Search for the cell housing the specified text and yield its (x, y) center coordinate. 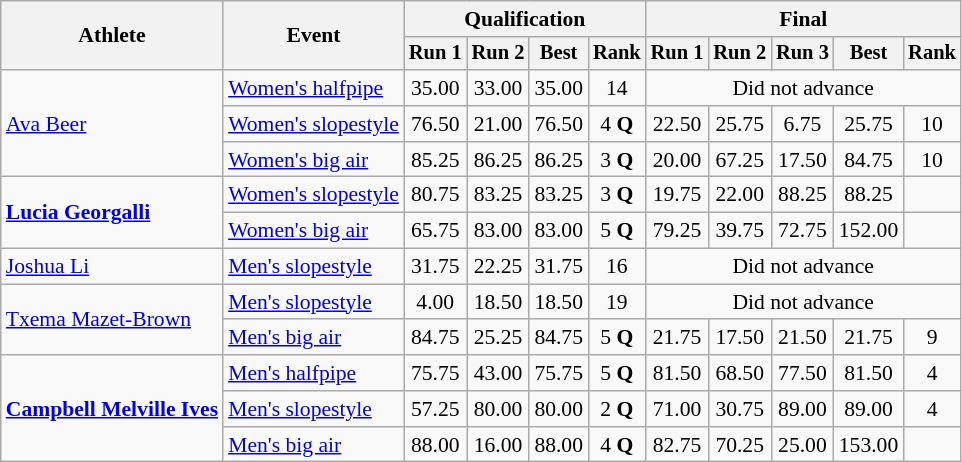
Lucia Georgalli (112, 212)
77.50 (802, 373)
21.50 (802, 338)
72.75 (802, 231)
2 Q (617, 409)
67.25 (740, 160)
33.00 (498, 88)
Men's big air (314, 338)
Qualification (525, 19)
Ava Beer (112, 124)
152.00 (868, 231)
43.00 (498, 373)
22.50 (678, 124)
Final (804, 19)
Men's halfpipe (314, 373)
68.50 (740, 373)
Joshua Li (112, 267)
6.75 (802, 124)
57.25 (436, 409)
22.00 (740, 195)
80.75 (436, 195)
Women's halfpipe (314, 88)
25.25 (498, 338)
39.75 (740, 231)
4.00 (436, 302)
16 (617, 267)
19 (617, 302)
22.25 (498, 267)
9 (932, 338)
Run 3 (802, 54)
71.00 (678, 409)
65.75 (436, 231)
30.75 (740, 409)
Campbell Melville Ives (112, 408)
14 (617, 88)
79.25 (678, 231)
Event (314, 36)
21.00 (498, 124)
Athlete (112, 36)
20.00 (678, 160)
Txema Mazet-Brown (112, 320)
19.75 (678, 195)
85.25 (436, 160)
4 Q (617, 124)
